Return the [X, Y] coordinate for the center point of the cell that contains the specified text.  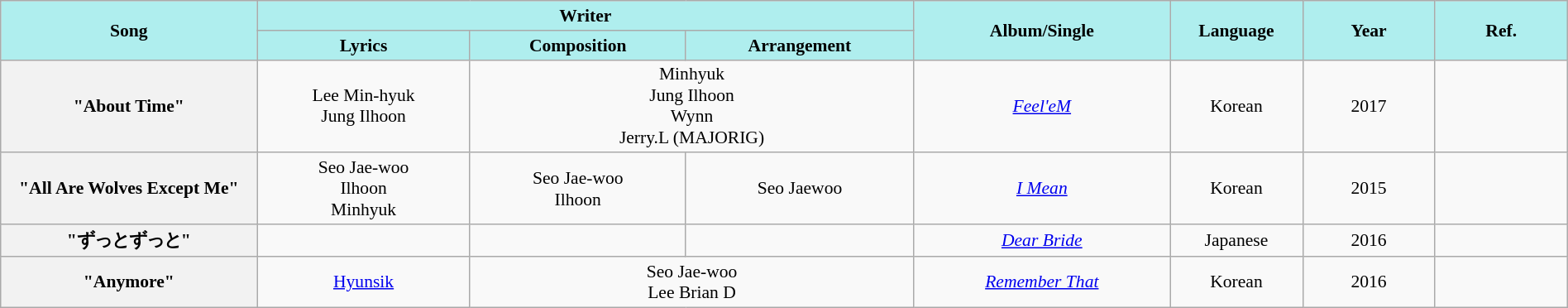
Writer [586, 16]
Lee Min-hyukJung Ilhoon [364, 106]
Year [1369, 30]
Lyrics [364, 45]
Seo Jae-wooLee Brian D [691, 282]
"About Time" [129, 106]
Seo Jaewoo [800, 189]
Seo Jae-wooIlhoon [577, 189]
Song [129, 30]
"All Are Wolves Except Me" [129, 189]
Arrangement [800, 45]
Hyunsik [364, 282]
Remember That [1042, 282]
2015 [1369, 189]
2017 [1369, 106]
Japanese [1236, 240]
"Anymore" [129, 282]
Ref. [1501, 30]
Album/Single [1042, 30]
Composition [577, 45]
Seo Jae-wooIlhoonMinhyuk [364, 189]
I Mean [1042, 189]
Language [1236, 30]
Feel'eM [1042, 106]
MinhyukJung IlhoonWynnJerry.L (MAJORIG) [691, 106]
Dear Bride [1042, 240]
"ずっとずっと" [129, 240]
